Pinpoint the cell where the given text exists, returning its [x, y] midpoint coordinate. 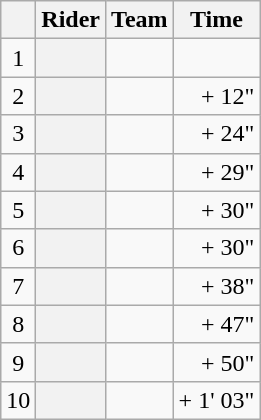
3 [18, 134]
+ 47" [216, 324]
8 [18, 324]
7 [18, 286]
6 [18, 248]
9 [18, 362]
4 [18, 172]
+ 50" [216, 362]
Team [140, 20]
Rider [71, 20]
2 [18, 96]
+ 1' 03" [216, 400]
Time [216, 20]
+ 12" [216, 96]
10 [18, 400]
+ 38" [216, 286]
+ 29" [216, 172]
5 [18, 210]
1 [18, 58]
+ 24" [216, 134]
